Find where the given text appears and provide that cell's center as (x, y) coordinate. 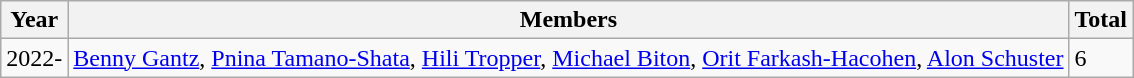
2022- (34, 58)
6 (1101, 58)
Year (34, 20)
Total (1101, 20)
Members (568, 20)
Benny Gantz, Pnina Tamano-Shata, Hili Tropper, Michael Biton, Orit Farkash-Hacohen, Alon Schuster (568, 58)
